From the cell containing the given text, extract its center point as [X, Y] coordinate. 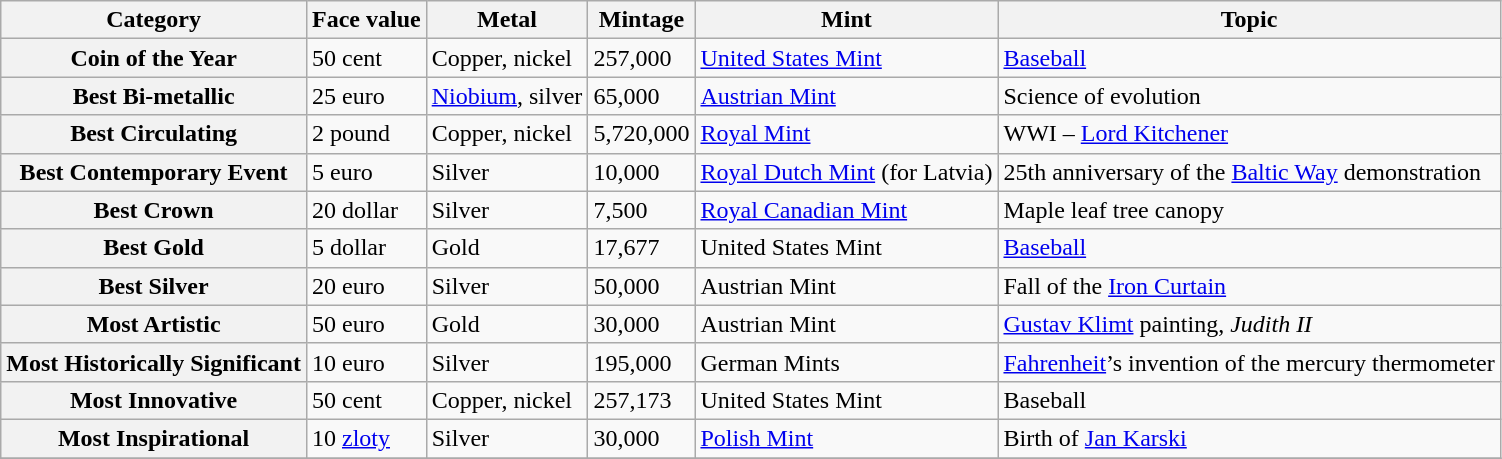
Gustav Klimt painting, Judith II [1249, 324]
Best Silver [154, 286]
Fall of the Iron Curtain [1249, 286]
Category [154, 20]
Coin of the Year [154, 58]
Most Artistic [154, 324]
Mintage [642, 20]
7,500 [642, 210]
Best Crown [154, 210]
Royal Canadian Mint [846, 210]
5 dollar [366, 248]
Best Gold [154, 248]
65,000 [642, 96]
25 euro [366, 96]
5,720,000 [642, 134]
50 euro [366, 324]
Best Circulating [154, 134]
195,000 [642, 362]
2 pound [366, 134]
Royal Mint [846, 134]
257,173 [642, 400]
Mint [846, 20]
Best Contemporary Event [154, 172]
German Mints [846, 362]
10 euro [366, 362]
5 euro [366, 172]
20 euro [366, 286]
Maple leaf tree canopy [1249, 210]
50,000 [642, 286]
Fahrenheit’s invention of the mercury thermometer [1249, 362]
WWI – Lord Kitchener [1249, 134]
Polish Mint [846, 438]
20 dollar [366, 210]
Most Historically Significant [154, 362]
Most Inspirational [154, 438]
Face value [366, 20]
17,677 [642, 248]
257,000 [642, 58]
Science of evolution [1249, 96]
Royal Dutch Mint (for Latvia) [846, 172]
Metal [507, 20]
Most Innovative [154, 400]
Niobium, silver [507, 96]
10,000 [642, 172]
25th anniversary of the Baltic Way demonstration [1249, 172]
10 zloty [366, 438]
Birth of Jan Karski [1249, 438]
Topic [1249, 20]
Best Bi-metallic [154, 96]
